Search for the cell housing the specified text and yield its (X, Y) center coordinate. 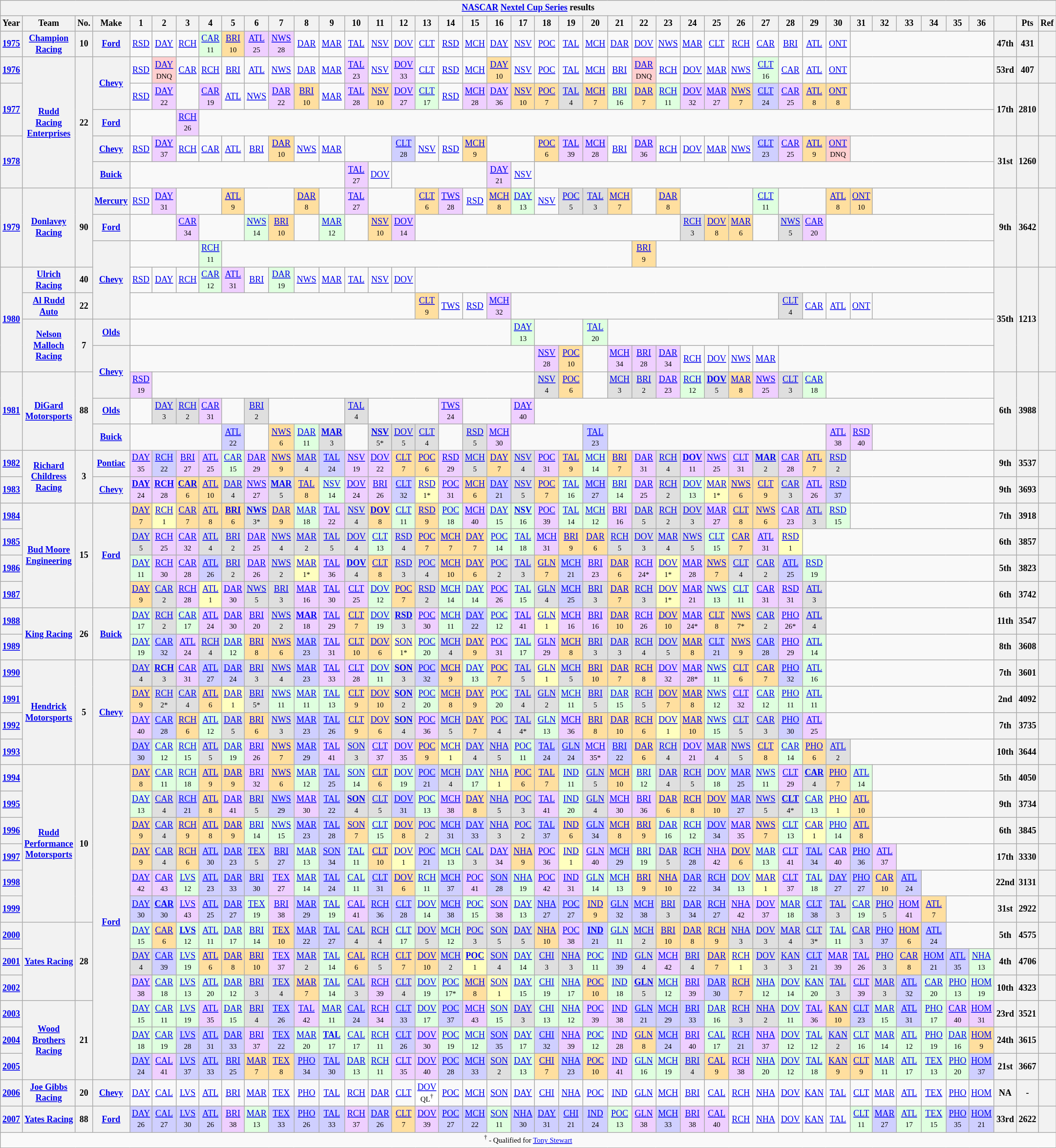
CLT4* (790, 805)
POC9 (427, 752)
LVS30 (188, 1119)
HOM41 (909, 909)
LVS43 (188, 909)
NHA30 (523, 1119)
4092 (1028, 700)
25 (717, 23)
1990 (12, 673)
HOM19 (982, 988)
DAR24 (233, 673)
IND39 (620, 962)
LVS28 (188, 1041)
MAR39 (838, 962)
CAR43 (164, 883)
GLN16 (644, 1066)
3667 (1028, 1066)
CAR10 (885, 883)
NHA19 (523, 883)
DOV30 (427, 1041)
RSD5 (475, 437)
TAL42 (307, 1014)
TAL39 (571, 149)
MCH42 (668, 962)
1978 (12, 162)
Joe Gibbs Racing (49, 1093)
HOM31 (982, 1014)
POC30 (427, 621)
Donlavey Racing (49, 228)
LVS13 (188, 988)
2006 (12, 1093)
IND41 (620, 1066)
PHO5 (885, 909)
POC5 (571, 201)
CAL40 (717, 1119)
1 (141, 23)
DAY10 (499, 70)
CHI19 (547, 988)
BRI19 (644, 857)
TAL12 (814, 1041)
NHA27 (547, 909)
MAR35 (741, 830)
DOV31 (403, 805)
POC42 (547, 883)
King Racing (49, 634)
DAY6 (475, 569)
LVS37 (188, 1066)
DAY42 (141, 883)
MCH36 (571, 726)
BRI30 (256, 883)
1996 (12, 830)
DOV27 (403, 96)
MAR6 (741, 228)
PHO26* (790, 621)
NHA17 (571, 988)
TWS24 (451, 411)
MAR30 (307, 805)
PHO1 (838, 805)
NSV5 (523, 490)
1985 (12, 542)
1213 (1028, 319)
MAR10 (693, 726)
13 (427, 23)
BRI37 (256, 1041)
CAR23 (790, 516)
CAL6 (357, 962)
DAR1 (233, 700)
† - Qualified for Tony Stewart (528, 1140)
GLN24 (571, 752)
MCH1 (451, 752)
1984 (12, 516)
ATL2 (838, 752)
PHO14 (838, 830)
DAR11 (307, 437)
29 (814, 23)
CHI7 (547, 1066)
1986 (12, 569)
2003 (12, 1014)
DiGard Motorsports (49, 411)
RCH24* (644, 569)
TWS (451, 306)
36 (982, 23)
TEX15 (934, 1119)
2nd (1005, 700)
IND1 (571, 857)
SON28 (499, 883)
BRI22 (620, 752)
CAL24 (357, 1014)
IND38 (620, 1014)
431 (1028, 44)
MAR21 (693, 595)
CLT26 (403, 1041)
30 (838, 23)
4575 (1028, 935)
TAL19 (332, 909)
TAL16 (571, 490)
DOV21 (693, 752)
4 (211, 23)
MCH32 (499, 306)
PHO17 (934, 1014)
RSD1 (790, 542)
RCH7 (741, 988)
CLT3* (814, 935)
Ref (1047, 23)
DAY37 (164, 149)
PHO37 (885, 935)
Rudd Performance Motorsports (49, 844)
ATL5 (211, 752)
SON5 (499, 935)
POC15 (475, 909)
TEX37 (281, 962)
PHO26 (307, 1119)
2005 (12, 1066)
4706 (1028, 962)
BRI20 (256, 621)
DAY27 (838, 883)
GLN7 (547, 569)
NSV19 (357, 464)
8th (1005, 647)
CLT35 (403, 1066)
RSD40 (861, 437)
TEX22 (281, 1041)
4050 (1028, 778)
SON1* (403, 647)
MAR1 (766, 883)
NASCAR Nextel Cup Series results (528, 8)
BRI36 (644, 805)
SON35 (499, 1041)
TAL13 (332, 700)
POC14 (499, 542)
NWS14 (256, 228)
TEX8 (281, 1066)
DAY33 (475, 830)
33 (909, 23)
CLT24 (766, 96)
53rd (1005, 70)
CHI32 (547, 1041)
MCH43 (475, 1014)
ONT10 (861, 201)
Hendrick Motorsports (49, 712)
3537 (1028, 464)
NWS3* (256, 516)
RCH36 (380, 909)
GLN34 (595, 830)
PHO7 (838, 778)
RCH38 (741, 1066)
CHI (547, 1093)
1976 (12, 70)
2002 (12, 988)
TEX10 (281, 935)
RCH25 (164, 542)
IND31 (571, 883)
27 (766, 23)
RSD37 (838, 490)
1980 (12, 319)
MCH3 (620, 385)
3918 (1028, 516)
ATL23 (211, 883)
NWS3 (281, 726)
DAY34 (499, 857)
1993 (12, 752)
16 (499, 23)
NWS28 (281, 44)
DAY19 (141, 647)
RCH30 (164, 569)
ATL20 (211, 988)
9 (332, 23)
POC17* (451, 988)
CAL4 (357, 935)
ATL33 (211, 1066)
31 (861, 23)
NWS27 (256, 490)
Make (111, 23)
BRI40 (693, 1041)
RSD9 (427, 516)
2004 (12, 1041)
3693 (1028, 490)
RSD29 (451, 464)
3601 (1028, 673)
DAR41 (233, 805)
POC1 (475, 962)
GLN11 (620, 935)
TAL4* (523, 726)
RSD31 (790, 595)
PHO34 (307, 1066)
3131 (1028, 883)
SON1 (499, 988)
IND6 (571, 830)
BRI25 (233, 1066)
TAL31 (332, 647)
ONT8 (838, 96)
NSV14 (332, 490)
MCH24 (668, 1041)
35th (1005, 319)
PHO27 (861, 883)
TWS28 (451, 201)
TAL7 (547, 778)
3735 (1028, 726)
DOV24 (357, 490)
3857 (1028, 542)
POC26 (499, 595)
Rudd Racing Enterprises (49, 123)
DOV39 (427, 1119)
BRI23 (595, 569)
Nelson Malloch Racing (49, 345)
TAL8 (307, 490)
DOV22 (380, 464)
RSD15 (838, 516)
32 (885, 23)
1997 (12, 857)
1994 (12, 778)
IND24 (595, 1119)
KAN2 (838, 1041)
IND18 (620, 988)
SON14 (357, 778)
GLN40 (595, 857)
2001 (12, 962)
HOM (982, 1093)
CLT38 (814, 909)
35 (957, 23)
RCH37 (357, 1119)
DOV40 (427, 1066)
1977 (12, 109)
NSV28 (547, 359)
CAR14 (790, 752)
BRI7 (620, 464)
ATL38 (838, 437)
LVS (188, 1093)
POC38 (571, 935)
MCH6 (475, 490)
3644 (1028, 752)
DAR13 (357, 1066)
3330 (1028, 857)
No. (84, 23)
GLN32 (620, 909)
NWS7* (741, 621)
MCH37 (451, 883)
6 (256, 23)
DOVQL† (427, 1093)
MAR28* (693, 673)
GLN8 (644, 1041)
BRI39 (693, 988)
DAR36 (644, 149)
2622 (1028, 1119)
22nd (1005, 883)
24 (693, 23)
19 (571, 23)
CHI13 (547, 1014)
MCH22 (475, 1119)
TAL37 (547, 830)
BRI28 (644, 359)
MAR25 (741, 778)
PHO32 (790, 673)
CAR1 (814, 830)
KAN20 (814, 988)
34 (934, 23)
1979 (12, 228)
TAL25 (332, 778)
DAY36 (499, 96)
18 (547, 23)
3845 (1028, 830)
SON11 (499, 1119)
47th (1005, 44)
14 (451, 23)
ATL37 (885, 857)
Wood Brothers Racing (49, 1041)
2000 (12, 935)
KAN10 (838, 1014)
NHA20 (766, 1066)
1995 (12, 805)
MCH35* (595, 752)
DAY26 (141, 1119)
1998 (12, 883)
RSD1* (427, 490)
Richard Childress Racing (49, 477)
3615 (1028, 1041)
POC37 (451, 1014)
RCH39 (380, 988)
POC32 (427, 673)
1982 (12, 464)
21st (1005, 1066)
MCH34 (620, 359)
NWS13 (717, 595)
11 (380, 23)
Year (12, 23)
RCH27 (717, 909)
TAL29 (332, 621)
TEX5 (256, 857)
IND (620, 1093)
ONTDNQ (838, 149)
1992 (12, 726)
DOV17 (427, 1014)
BRI12 (644, 778)
CLT25 (357, 595)
DOV7 (668, 700)
Pts (1028, 23)
24th (1005, 1041)
TEX13 (934, 1066)
DOV34 (717, 830)
NSV5* (380, 437)
NHA1 (499, 778)
NHA9 (523, 857)
1983 (12, 490)
HOM9 (982, 1041)
NHA39 (571, 1041)
Pontiac (111, 464)
RCH2* (164, 700)
CLT41 (790, 857)
DAR3 (620, 647)
Mercury (111, 201)
NSV16 (523, 516)
PHO29 (790, 647)
3608 (1028, 647)
DOV35 (403, 752)
SON (499, 1093)
IND9 (595, 909)
PHO11 (790, 700)
DAR27 (233, 909)
TAL20 (595, 332)
DOV18 (717, 778)
MAR24* (693, 621)
Bud Moore Engineering (49, 555)
IND20 (571, 805)
33rd (1005, 1119)
NHA2 (766, 1014)
3734 (1028, 805)
PHO20 (957, 1066)
11th (1005, 621)
- (1028, 1093)
PHO30 (790, 726)
POC41 (475, 883)
MCH19 (668, 1066)
DAR17 (233, 935)
NA (1005, 1093)
MCH27 (595, 490)
3521 (1028, 1014)
NWS12 (717, 700)
DAR31 (644, 464)
1981 (12, 411)
23 (668, 23)
4th (1005, 962)
BRI32 (256, 778)
3823 (1028, 569)
GLN29 (547, 647)
1989 (12, 647)
POC28 (451, 1066)
MCH25 (571, 595)
NWS29 (281, 805)
CAR30 (164, 909)
SON34 (332, 857)
23rd (1005, 1014)
3988 (1028, 411)
DAYDNQ (164, 70)
CAR8 (909, 962)
TEX4 (281, 988)
SON15 (499, 1014)
GLN14 (595, 883)
12 (403, 23)
PHO36 (861, 857)
8 (307, 23)
CAL11 (357, 883)
2007 (12, 1119)
IND28 (620, 1041)
Ulrich Racing (49, 280)
RSD4 (403, 542)
CAR17 (188, 621)
DOV37 (766, 909)
CAR34 (188, 228)
ATL1 (211, 595)
90 (84, 228)
RCH22 (164, 464)
3547 (1028, 621)
Champion Racing (49, 44)
MCH40 (475, 516)
DAY35 (141, 464)
CLT3 (790, 385)
TEX27 (281, 883)
CHI3 (547, 962)
Team (49, 23)
HOM37 (982, 1066)
CAL27 (164, 1119)
RCH18 (188, 778)
MCH16 (571, 621)
CLT33 (403, 1014)
ATL22 (233, 437)
GLN21 (644, 1014)
SON38 (499, 909)
Al Rudd Auto (49, 306)
DARDNQ (644, 70)
HOM6 (909, 935)
ATL27 (211, 673)
BRI5* (256, 700)
PHO3 (885, 962)
DAY38 (141, 988)
3642 (1028, 228)
TAL15 (523, 595)
40 (84, 280)
MAR16 (307, 595)
DAR29 (256, 464)
POC19 (451, 1041)
2922 (1028, 909)
KAN3 (790, 962)
POC18 (451, 516)
TEX26 (281, 1014)
PHO19 (934, 1041)
TAL34 (814, 857)
ATL16 (814, 673)
CAR15 (233, 464)
DOV33 (403, 70)
2 (164, 23)
4323 (1028, 988)
MAR22 (307, 935)
BRI33 (693, 1014)
MCH21 (571, 569)
IND21 (595, 935)
NHA37 (766, 1041)
CAL9 (717, 1066)
GLN (644, 1093)
PHO35 (957, 1119)
NHA23 (571, 1066)
CAR39 (164, 962)
TAL9 (571, 464)
PHO13 (957, 988)
PHO6 (814, 752)
ATL30 (211, 857)
1260 (1028, 162)
MAR15 (885, 1014)
CLT29 (790, 778)
GLN2 (547, 700)
GLN38 (644, 1119)
NHA13 (982, 962)
1991 (12, 700)
2810 (1028, 109)
DAY18 (141, 1041)
IND11 (571, 778)
1988 (12, 621)
CAR13 (814, 805)
GLN13 (547, 726)
RCH15 (188, 752)
TEX19 (256, 909)
KAN9 (838, 1066)
MAR28 (693, 569)
CHI21 (571, 1119)
1975 (12, 44)
SON7 (357, 830)
CLT39 (861, 988)
1999 (12, 909)
1987 (12, 595)
TEX33 (281, 1119)
DAY11 (141, 569)
17 (523, 23)
3742 (1028, 595)
407 (1028, 70)
ATL32 (909, 988)
MAR20 (307, 1041)
MAR5 (281, 490)
